Find where the given text appears and provide that cell's center as (x, y) coordinate. 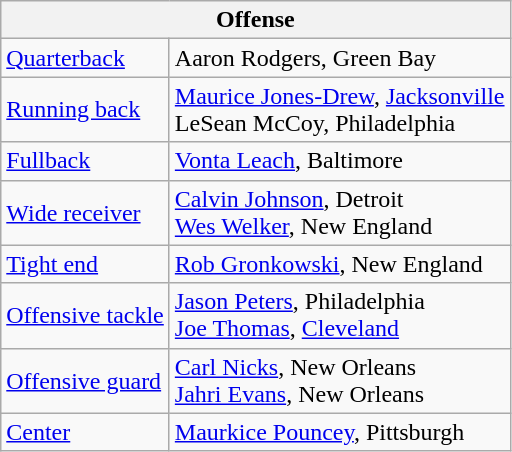
Offense (256, 20)
Calvin Johnson, DetroitWes Welker, New England (340, 212)
Fullback (86, 161)
Rob Gronkowski, New England (340, 264)
Maurkice Pouncey, Pittsburgh (340, 432)
Center (86, 432)
Jason Peters, PhiladelphiaJoe Thomas, Cleveland (340, 316)
Offensive tackle (86, 316)
Running back (86, 110)
Tight end (86, 264)
Quarterback (86, 58)
Maurice Jones-Drew, JacksonvilleLeSean McCoy, Philadelphia (340, 110)
Carl Nicks, New OrleansJahri Evans, New Orleans (340, 380)
Aaron Rodgers, Green Bay (340, 58)
Vonta Leach, Baltimore (340, 161)
Offensive guard (86, 380)
Wide receiver (86, 212)
